Find where the given text appears and provide that cell's center as (X, Y) coordinate. 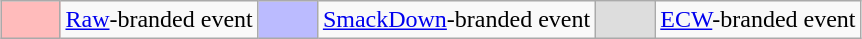
Raw-branded event (159, 20)
ECW-branded event (758, 20)
SmackDown-branded event (456, 20)
